Return the [X, Y] coordinate for the center point of the cell that contains the specified text.  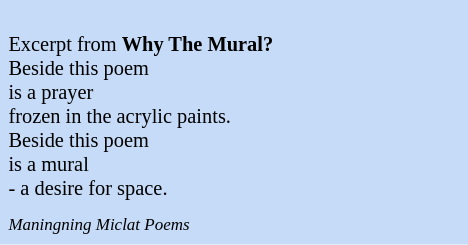
Excerpt from Why The Mural?Beside this poem is a prayer frozen in the acrylic paints.Beside this poem is a mural - a desire for space. [234, 106]
Maningning Miclat Poems [234, 224]
